Determine the (X, Y) coordinate at the center of the cell enclosing the given text.  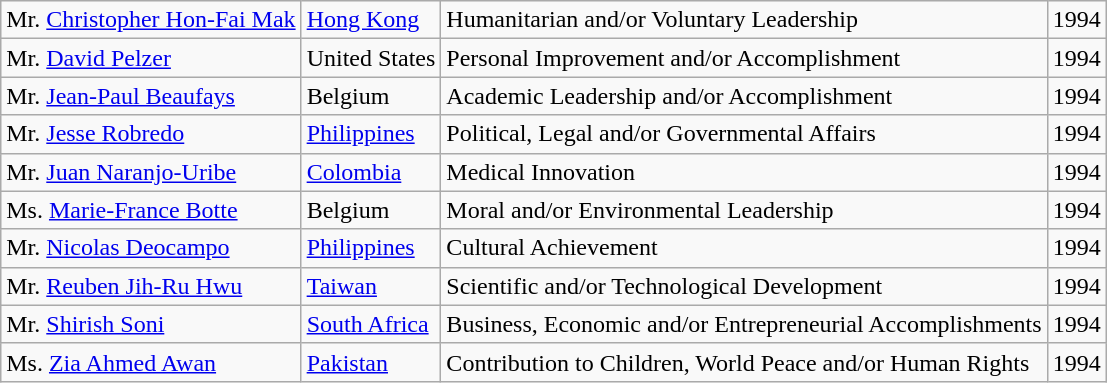
Mr. Juan Naranjo-Uribe (151, 172)
Contribution to Children, World Peace and/or Human Rights (744, 362)
Mr. Jean-Paul Beaufays (151, 96)
Mr. David Pelzer (151, 58)
Mr. Nicolas Deocampo (151, 248)
Mr. Jesse Robredo (151, 134)
Political, Legal and/or Governmental Affairs (744, 134)
Mr. Christopher Hon-Fai Mak (151, 20)
Medical Innovation (744, 172)
Pakistan (371, 362)
Academic Leadership and/or Accomplishment (744, 96)
Ms. Zia Ahmed Awan (151, 362)
Scientific and/or Technological Development (744, 286)
Business, Economic and/or Entrepreneurial Accomplishments (744, 324)
Cultural Achievement (744, 248)
Mr. Reuben Jih-Ru Hwu (151, 286)
United States (371, 58)
Mr. Shirish Soni (151, 324)
Hong Kong (371, 20)
Colombia (371, 172)
Personal Improvement and/or Accomplishment (744, 58)
Taiwan (371, 286)
Humanitarian and/or Voluntary Leadership (744, 20)
Ms. Marie-France Botte (151, 210)
South Africa (371, 324)
Moral and/or Environmental Leadership (744, 210)
